Determine the [x, y] coordinate at the center of the cell enclosing the given text.  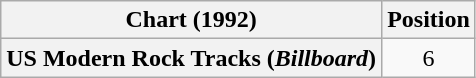
Chart (1992) [192, 20]
6 [429, 58]
US Modern Rock Tracks (Billboard) [192, 58]
Position [429, 20]
